Scan for the cell matching the given text and deliver its [X, Y] coordinate at center. 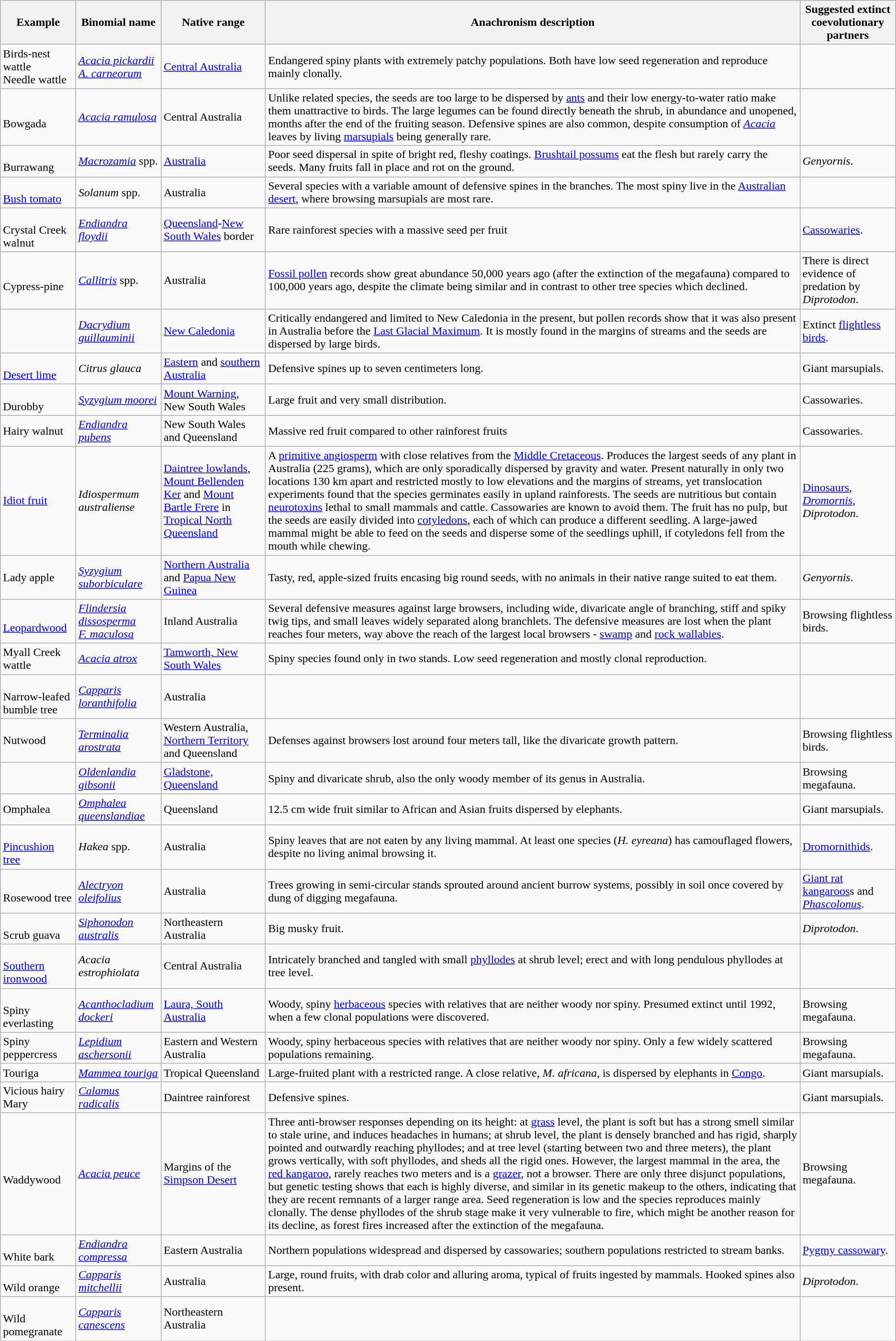
Rare rainforest species with a massive seed per fruit [533, 230]
Terminalia arostrata [118, 741]
Extinct flightless birds. [848, 331]
Wild pomegranate [38, 1319]
Endiandra floydii [118, 230]
Queensland-New South Wales border [213, 230]
Native range [213, 23]
Acacia ramulosa [118, 117]
Large-fruited plant with a restricted range. A close relative, M. africana, is dispersed by elephants in Congo. [533, 1072]
Cypress-pine [38, 281]
Pygmy cassowary. [848, 1250]
Defensive spines. [533, 1097]
Crystal Creek walnut [38, 230]
Spiny peppercress [38, 1048]
Defenses against browsers lost around four meters tall, like the divaricate growth pattern. [533, 741]
12.5 cm wide fruit similar to African and Asian fruits dispersed by elephants. [533, 809]
Durobby [38, 399]
Tamworth, New South Wales [213, 659]
Alectryon oleifolius [118, 891]
Spiny everlasting [38, 1010]
Anachronism description [533, 23]
Massive red fruit compared to other rainforest fruits [533, 431]
Syzygium suborbiculare [118, 577]
Flindersia dissospermaF. maculosa [118, 621]
Omphalea [38, 809]
Oldenlandia gibsonii [118, 778]
Acacia peuce [118, 1173]
Callitris spp. [118, 281]
Desert lime [38, 369]
Solanum spp. [118, 192]
Waddywood [38, 1173]
Acacia estrophiolata [118, 966]
Touriga [38, 1072]
There is direct evidence of predation by Diprotodon. [848, 281]
Example [38, 23]
Narrow-leafed bumble tree [38, 697]
Trees growing in semi-circular stands sprouted around ancient burrow systems, possibly in soil once covered by dung of digging megafauna. [533, 891]
Capparis mitchellii [118, 1281]
New Caledonia [213, 331]
Endangered spiny plants with extremely patchy populations. Both have low seed regeneration and reproduce mainly clonally. [533, 67]
Large fruit and very small distribution. [533, 399]
Hakea spp. [118, 847]
Nutwood [38, 741]
Spiny species found only in two stands. Low seed regeneration and mostly clonal reproduction. [533, 659]
Calamus radicalis [118, 1097]
Tasty, red, apple-sized fruits encasing big round seeds, with no animals in their native range suited to eat them. [533, 577]
Big musky fruit. [533, 929]
Northern populations widespread and dispersed by cassowaries; southern populations restricted to stream banks. [533, 1250]
Burrawang [38, 161]
Laura, South Australia [213, 1010]
Binomial name [118, 23]
Scrub guava [38, 929]
Capparis loranthifolia [118, 697]
Mammea touriga [118, 1072]
Lady apple [38, 577]
Spiny and divaricate shrub, also the only woody member of its genus in Australia. [533, 778]
Macrozamia spp. [118, 161]
Gladstone, Queensland [213, 778]
Vicious hairy Mary [38, 1097]
Suggested extinct coevolutionary partners [848, 23]
Siphonodon australis [118, 929]
Eastern and Western Australia [213, 1048]
Southern ironwood [38, 966]
Lepidium aschersonii [118, 1048]
Capparis canescens [118, 1319]
Margins of the Simpson Desert [213, 1173]
Myall Creek wattle [38, 659]
Idiot fruit [38, 501]
Citrus glauca [118, 369]
Endiandra compressa [118, 1250]
Acacia pickardiiA. carneorum [118, 67]
Syzygium moorei [118, 399]
Acanthocladium dockeri [118, 1010]
Acacia atrox [118, 659]
Northern Australia and Papua New Guinea [213, 577]
Tropical Queensland [213, 1072]
Dromornithids. [848, 847]
Woody, spiny herbaceous species with relatives that are neither woody nor spiny. Only a few widely scattered populations remaining. [533, 1048]
Large, round fruits, with drab color and alluring aroma, typical of fruits ingested by mammals. Hooked spines also present. [533, 1281]
Bush tomato [38, 192]
Hairy walnut [38, 431]
Idiospermum australiense [118, 501]
Eastern and southern Australia [213, 369]
Daintree rainforest [213, 1097]
Rosewood tree [38, 891]
Queensland [213, 809]
Mount Warning, New South Wales [213, 399]
Bowgada [38, 117]
Inland Australia [213, 621]
Omphalea queenslandiae [118, 809]
Western Australia, Northern Territory and Queensland [213, 741]
Defensive spines up to seven centimeters long. [533, 369]
Daintree lowlands, Mount Bellenden Ker and Mount Bartle Frere in Tropical North Queensland [213, 501]
Giant rat kangarooss and Phascolonus. [848, 891]
White bark [38, 1250]
Pincushion tree [38, 847]
Eastern Australia [213, 1250]
Endiandra pubens [118, 431]
Leopardwood [38, 621]
Dinosaurs, Dromornis, Diprotodon. [848, 501]
Intricately branched and tangled with small phyllodes at shrub level; erect and with long pendulous phyllodes at tree level. [533, 966]
Wild orange [38, 1281]
Birds-nest wattleNeedle wattle [38, 67]
Dacrydium guillauminii [118, 331]
New South Wales and Queensland [213, 431]
